Provide the [x, y] coordinate of the cell's center where the given text is located.  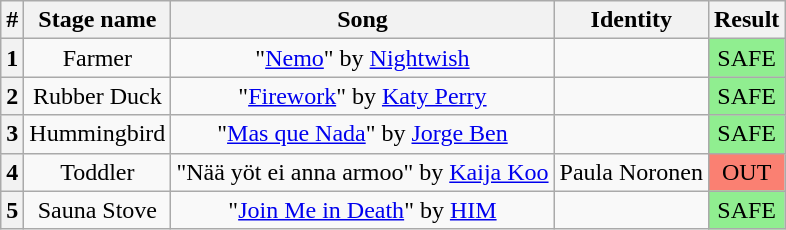
Result [746, 20]
1 [12, 58]
Farmer [98, 58]
"Mas que Nada" by Jorge Ben [362, 134]
"Firework" by Katy Perry [362, 96]
Toddler [98, 172]
"Nää yöt ei anna armoo" by Kaija Koo [362, 172]
Rubber Duck [98, 96]
Hummingbird [98, 134]
Sauna Stove [98, 210]
3 [12, 134]
# [12, 20]
Paula Noronen [631, 172]
Stage name [98, 20]
2 [12, 96]
Identity [631, 20]
"Nemo" by Nightwish [362, 58]
OUT [746, 172]
"Join Me in Death" by HIM [362, 210]
4 [12, 172]
5 [12, 210]
Song [362, 20]
